Provide the (X, Y) coordinate of the cell's center where the given text is located.  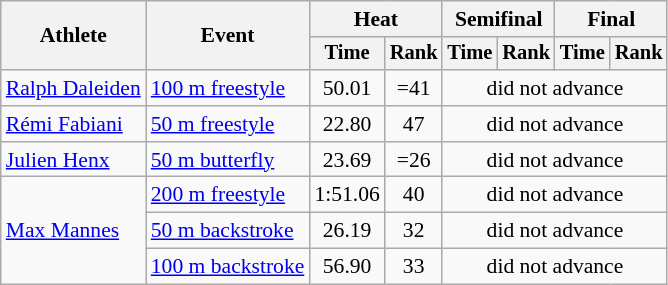
Ralph Daleiden (74, 88)
23.69 (346, 160)
Final (611, 19)
50.01 (346, 88)
47 (414, 124)
50 m freestyle (228, 124)
100 m backstroke (228, 267)
26.19 (346, 231)
32 (414, 231)
=41 (414, 88)
Max Mannes (74, 230)
Heat (376, 19)
Rémi Fabiani (74, 124)
22.80 (346, 124)
50 m butterfly (228, 160)
56.90 (346, 267)
50 m backstroke (228, 231)
100 m freestyle (228, 88)
33 (414, 267)
200 m freestyle (228, 195)
40 (414, 195)
Event (228, 36)
Athlete (74, 36)
1:51.06 (346, 195)
Semifinal (498, 19)
=26 (414, 160)
Julien Henx (74, 160)
